Determine the (x, y) coordinate at the center of the cell enclosing the given text.  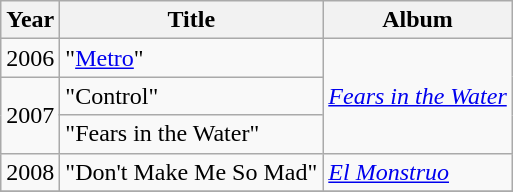
El Monstruo (418, 172)
Album (418, 20)
"Control" (192, 96)
"Metro" (192, 58)
2006 (30, 58)
2008 (30, 172)
2007 (30, 115)
"Don't Make Me So Mad" (192, 172)
Fears in the Water (418, 96)
"Fears in the Water" (192, 134)
Title (192, 20)
Year (30, 20)
